Return the (x, y) coordinate for the center point of the cell that contains the specified text.  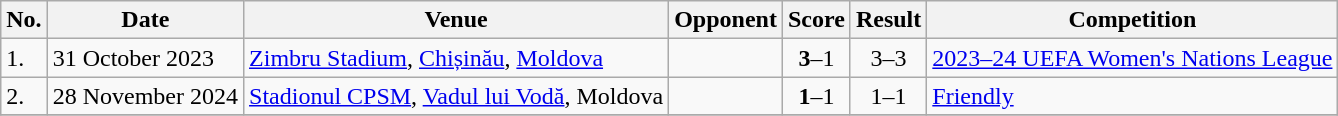
Friendly (1132, 96)
Score (816, 20)
Competition (1132, 20)
3–1 (816, 58)
Stadionul CPSM, Vadul lui Vodă, Moldova (456, 96)
3–3 (888, 58)
Zimbru Stadium, Chișinău, Moldova (456, 58)
2. (24, 96)
1. (24, 58)
Date (145, 20)
Result (888, 20)
No. (24, 20)
2023–24 UEFA Women's Nations League (1132, 58)
31 October 2023 (145, 58)
Opponent (726, 20)
Venue (456, 20)
28 November 2024 (145, 96)
